Detect which cell encompasses the target text, then output its (x, y) center coordinate. 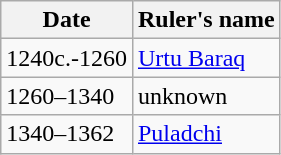
unknown (206, 96)
1340–1362 (67, 134)
1260–1340 (67, 96)
Urtu Baraq (206, 58)
Ruler's name (206, 20)
Date (67, 20)
1240c.-1260 (67, 58)
Puladchi (206, 134)
